Scan for the cell matching the given text and deliver its (x, y) coordinate at center. 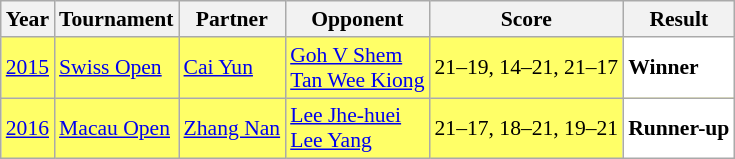
Score (527, 19)
Zhang Nan (232, 128)
Partner (232, 19)
Goh V Shem Tan Wee Kiong (357, 68)
21–17, 18–21, 19–21 (527, 128)
Cai Yun (232, 68)
Lee Jhe-huei Lee Yang (357, 128)
Result (678, 19)
2016 (28, 128)
21–19, 14–21, 21–17 (527, 68)
Macau Open (116, 128)
Swiss Open (116, 68)
Winner (678, 68)
Year (28, 19)
2015 (28, 68)
Opponent (357, 19)
Runner-up (678, 128)
Tournament (116, 19)
